Search for the cell housing the specified text and yield its (x, y) center coordinate. 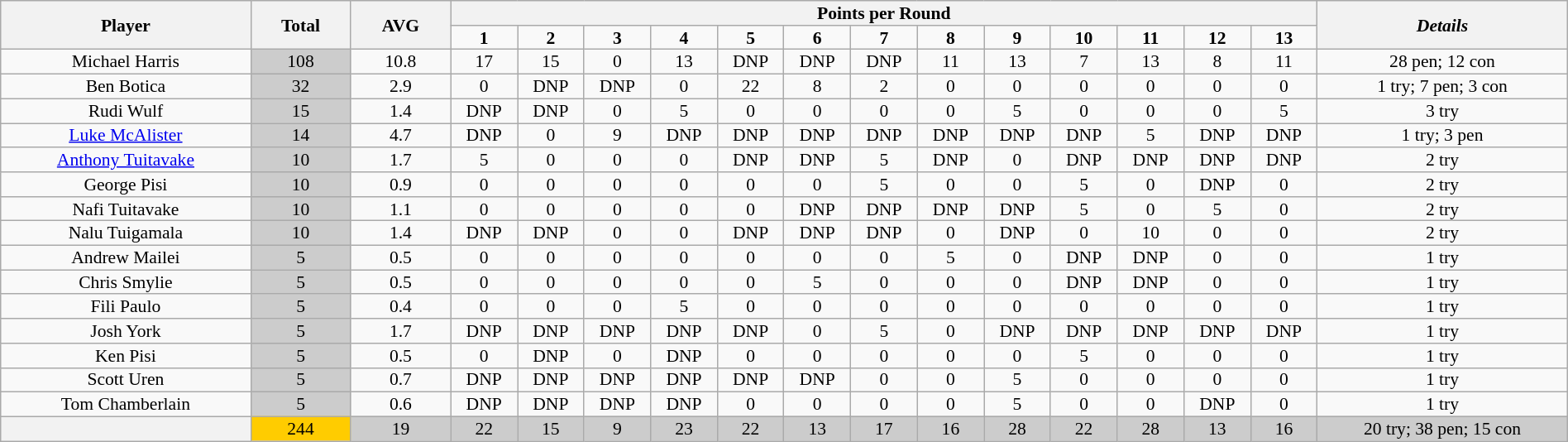
Nalu Tuigamala (126, 233)
Total (301, 25)
3 try (1442, 111)
Andrew Mailei (126, 258)
George Pisi (126, 185)
Chris Smylie (126, 282)
1.1 (400, 209)
Nafi Tuitavake (126, 209)
Luke McAlister (126, 136)
23 (685, 430)
28 pen; 12 con (1442, 62)
Anthony Tuitavake (126, 160)
14 (301, 136)
0.9 (400, 185)
Fili Paulo (126, 307)
Scott Uren (126, 380)
1 try; 7 pen; 3 con (1442, 87)
0.4 (400, 307)
10.8 (400, 62)
Details (1442, 25)
19 (400, 430)
Player (126, 25)
AVG (400, 25)
6 (817, 38)
Josh York (126, 331)
12 (1217, 38)
Ben Botica (126, 87)
108 (301, 62)
2.9 (400, 87)
Rudi Wulf (126, 111)
Points per Round (884, 13)
0.7 (400, 380)
244 (301, 430)
1 (485, 38)
0.6 (400, 405)
32 (301, 87)
Michael Harris (126, 62)
4.7 (400, 136)
Ken Pisi (126, 356)
4 (685, 38)
Tom Chamberlain (126, 405)
3 (617, 38)
20 try; 38 pen; 15 con (1442, 430)
1 try; 3 pen (1442, 136)
